For the text-containing cell, return its midpoint in (x, y) coordinate format. 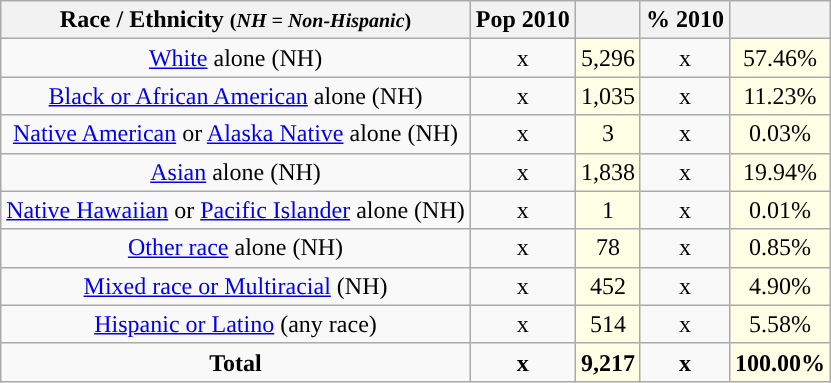
4.90% (780, 286)
Mixed race or Multiracial (NH) (236, 286)
Black or African American alone (NH) (236, 96)
514 (608, 324)
57.46% (780, 58)
11.23% (780, 96)
Native Hawaiian or Pacific Islander alone (NH) (236, 210)
0.01% (780, 210)
Other race alone (NH) (236, 248)
White alone (NH) (236, 58)
1,035 (608, 96)
9,217 (608, 362)
3 (608, 134)
Asian alone (NH) (236, 172)
Total (236, 362)
1 (608, 210)
19.94% (780, 172)
5.58% (780, 324)
Race / Ethnicity (NH = Non-Hispanic) (236, 20)
78 (608, 248)
1,838 (608, 172)
100.00% (780, 362)
Pop 2010 (522, 20)
452 (608, 286)
5,296 (608, 58)
Native American or Alaska Native alone (NH) (236, 134)
0.03% (780, 134)
% 2010 (684, 20)
Hispanic or Latino (any race) (236, 324)
0.85% (780, 248)
